Find where the given text appears and provide that cell's center as (X, Y) coordinate. 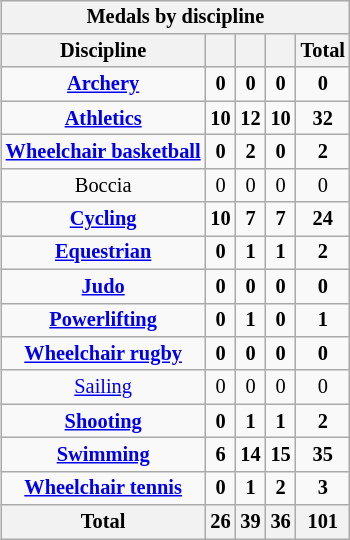
26 (220, 522)
Wheelchair tennis (104, 488)
24 (323, 219)
Judo (104, 286)
101 (323, 522)
12 (251, 118)
Athletics (104, 118)
14 (251, 455)
Discipline (104, 51)
15 (281, 455)
36 (281, 522)
Cycling (104, 219)
35 (323, 455)
32 (323, 118)
Archery (104, 84)
Equestrian (104, 253)
Wheelchair basketball (104, 152)
Powerlifting (104, 320)
Swimming (104, 455)
Boccia (104, 185)
3 (323, 488)
Medals by discipline (176, 17)
Shooting (104, 421)
Sailing (104, 387)
39 (251, 522)
6 (220, 455)
Wheelchair rugby (104, 354)
